Detect which cell encompasses the target text, then output its [X, Y] center coordinate. 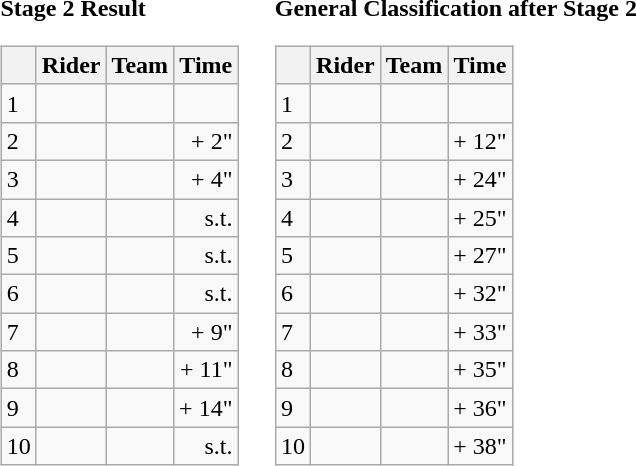
+ 36" [480, 408]
+ 33" [480, 332]
+ 14" [206, 408]
+ 24" [480, 179]
+ 27" [480, 256]
+ 4" [206, 179]
+ 2" [206, 141]
+ 32" [480, 294]
+ 38" [480, 446]
+ 11" [206, 370]
+ 35" [480, 370]
+ 25" [480, 217]
+ 12" [480, 141]
+ 9" [206, 332]
